Return [X, Y] of the center of cell containing provided text 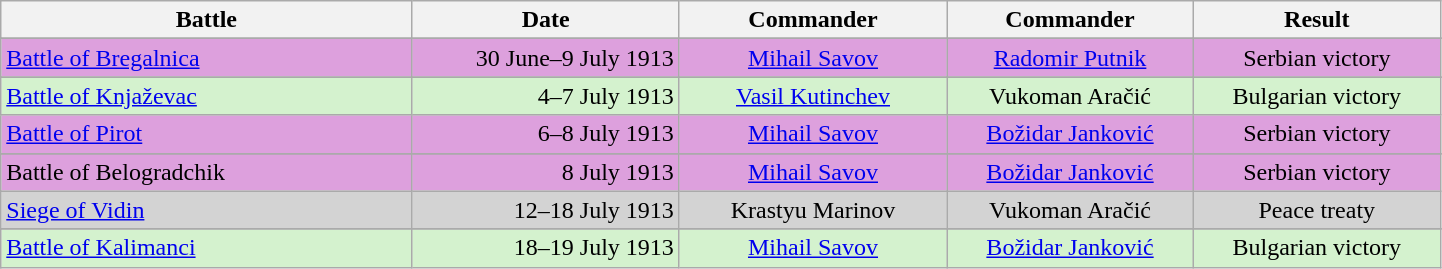
6–8 July 1913 [546, 134]
Battle of Knjaževac [206, 96]
Siege of Vidin [206, 210]
Peace treaty [1316, 210]
30 June–9 July 1913 [546, 58]
18–19 July 1913 [546, 248]
Krastyu Marinov [812, 210]
Battle of Bregalnica [206, 58]
12–18 July 1913 [546, 210]
Battle of Belogradchik [206, 172]
Battle [206, 20]
Battle of Kalimanci [206, 248]
Battle of Pirot [206, 134]
Result [1316, 20]
Date [546, 20]
Radomir Putnik [1070, 58]
8 July 1913 [546, 172]
4–7 July 1913 [546, 96]
Vasil Kutinchev [812, 96]
